Return the [X, Y] coordinate for the center point of the cell that contains the specified text.  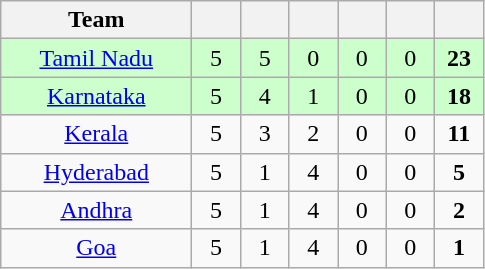
Tamil Nadu [96, 58]
Karnataka [96, 96]
Hyderabad [96, 172]
23 [460, 58]
Team [96, 20]
Kerala [96, 134]
11 [460, 134]
Andhra [96, 210]
Goa [96, 248]
18 [460, 96]
3 [264, 134]
